Extract the [x, y] coordinate from the center of the cell holding the provided text.  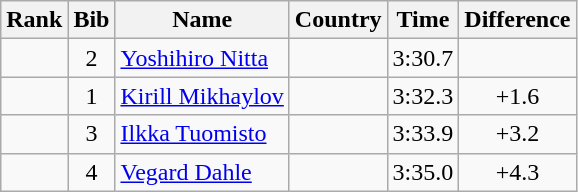
3 [92, 134]
Country [338, 20]
+4.3 [518, 172]
Difference [518, 20]
Vegard Dahle [202, 172]
3:35.0 [423, 172]
4 [92, 172]
3:32.3 [423, 96]
3:33.9 [423, 134]
1 [92, 96]
Kirill Mikhaylov [202, 96]
+3.2 [518, 134]
2 [92, 58]
Rank [34, 20]
Time [423, 20]
Bib [92, 20]
Name [202, 20]
+1.6 [518, 96]
3:30.7 [423, 58]
Ilkka Tuomisto [202, 134]
Yoshihiro Nitta [202, 58]
